Scan for the cell matching the given text and deliver its [X, Y] coordinate at center. 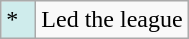
* [18, 20]
Led the league [112, 20]
